From the cell containing the given text, extract its center point as (X, Y) coordinate. 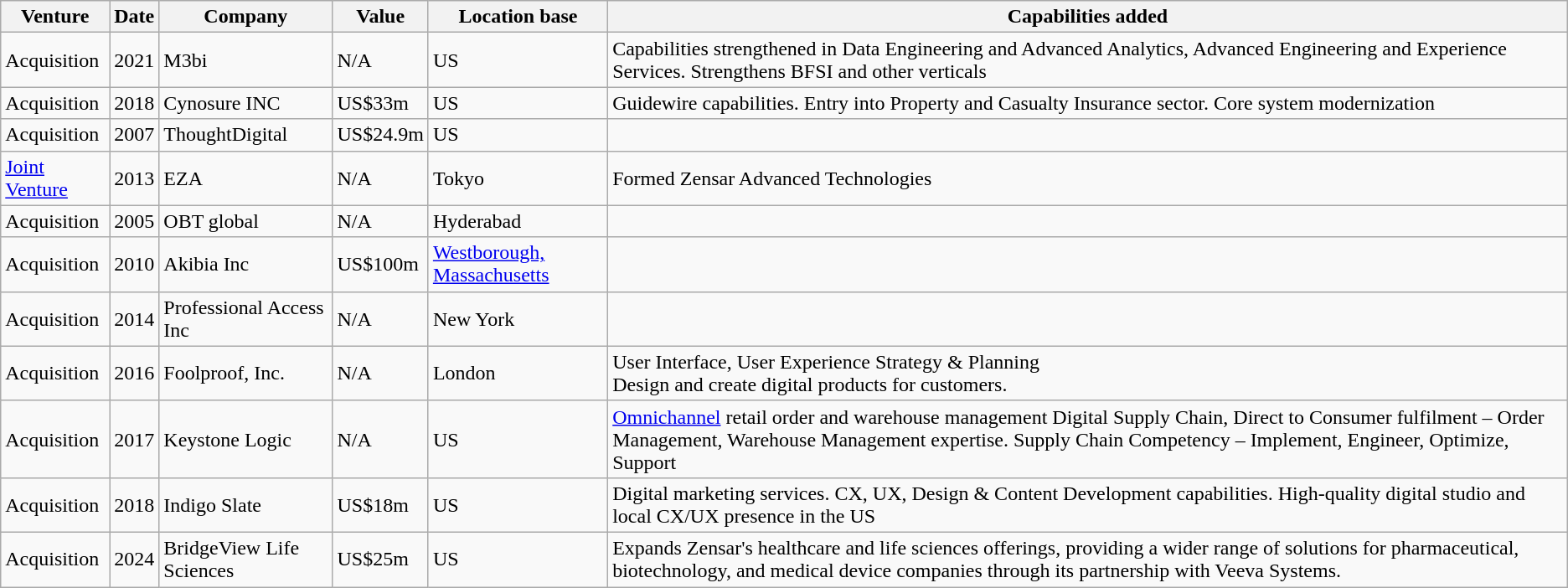
Location base (518, 17)
Value (380, 17)
2010 (134, 265)
Professional Access Inc (246, 318)
Formed Zensar Advanced Technologies (1088, 178)
Capabilities added (1088, 17)
2014 (134, 318)
Joint Venture (55, 178)
US$33m (380, 103)
Date (134, 17)
User Interface, User Experience Strategy & PlanningDesign and create digital products for customers. (1088, 374)
US$25m (380, 560)
Guidewire capabilities. Entry into Property and Casualty Insurance sector. Core system modernization (1088, 103)
2024 (134, 560)
M3bi (246, 60)
Akibia Inc (246, 265)
US$18m (380, 504)
Keystone Logic (246, 439)
London (518, 374)
Tokyo (518, 178)
Foolproof, Inc. (246, 374)
2005 (134, 221)
Hyderabad (518, 221)
Westborough, Massachusetts (518, 265)
Company (246, 17)
2021 (134, 60)
ThoughtDigital (246, 135)
US$100m (380, 265)
2016 (134, 374)
Venture (55, 17)
EZA (246, 178)
OBT global (246, 221)
2017 (134, 439)
2007 (134, 135)
BridgeView Life Sciences (246, 560)
US$24.9m (380, 135)
Digital marketing services. CX, UX, Design & Content Development capabilities. High-quality digital studio and local CX/UX presence in the US (1088, 504)
Cynosure INC (246, 103)
Indigo Slate (246, 504)
New York (518, 318)
2013 (134, 178)
